Output the (x, y) coordinate of the center of the cell containing the given text.  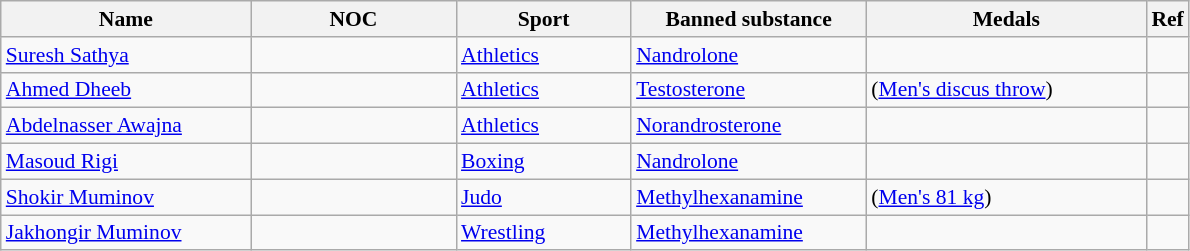
Wrestling (544, 233)
Abdelnasser Awajna (126, 126)
Medals (1006, 19)
Norandrosterone (748, 126)
Suresh Sathya (126, 55)
Ahmed Dheeb (126, 90)
Shokir Muminov (126, 197)
Boxing (544, 162)
Masoud Rigi (126, 162)
Jakhongir Muminov (126, 233)
Sport (544, 19)
Ref (1167, 19)
(Men's 81 kg) (1006, 197)
(Men's discus throw) (1006, 90)
Testosterone (748, 90)
Banned substance (748, 19)
NOC (354, 19)
Judo (544, 197)
Name (126, 19)
